Determine the (x, y) coordinate at the center of the cell enclosing the given text.  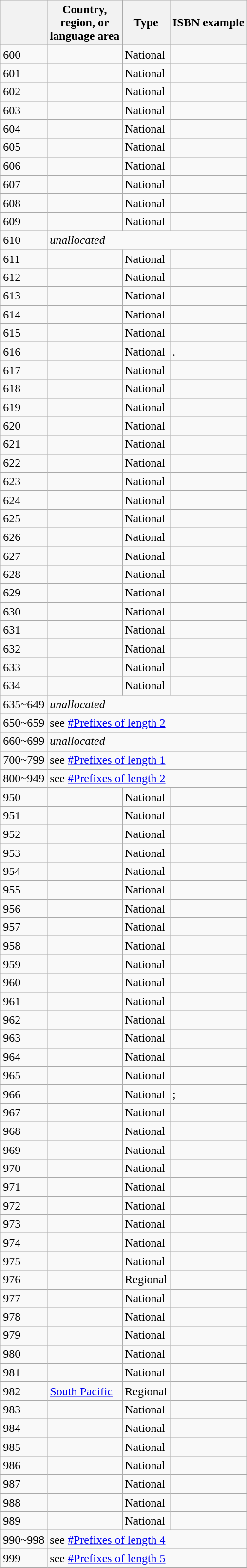
984 (24, 1428)
957 (24, 927)
973 (24, 1224)
628 (24, 575)
976 (24, 1280)
600 (24, 55)
700~799 (24, 760)
963 (24, 1038)
618 (24, 389)
619 (24, 407)
615 (24, 333)
970 (24, 1169)
981 (24, 1372)
. (208, 352)
975 (24, 1261)
988 (24, 1503)
629 (24, 593)
955 (24, 890)
see #Prefixes of length 4 (147, 1540)
Type (146, 23)
953 (24, 853)
954 (24, 872)
606 (24, 166)
620 (24, 426)
623 (24, 481)
609 (24, 221)
622 (24, 463)
977 (24, 1298)
633 (24, 667)
625 (24, 518)
see #Prefixes of length 1 (147, 760)
979 (24, 1335)
961 (24, 1001)
968 (24, 1131)
989 (24, 1521)
958 (24, 946)
613 (24, 296)
985 (24, 1447)
607 (24, 184)
604 (24, 129)
; (208, 1094)
969 (24, 1150)
632 (24, 649)
982 (24, 1391)
952 (24, 834)
962 (24, 1020)
608 (24, 203)
974 (24, 1243)
610 (24, 240)
602 (24, 92)
612 (24, 278)
ISBN example (208, 23)
621 (24, 444)
966 (24, 1094)
965 (24, 1075)
617 (24, 370)
986 (24, 1466)
999 (24, 1558)
614 (24, 315)
972 (24, 1206)
971 (24, 1187)
960 (24, 983)
987 (24, 1484)
624 (24, 500)
601 (24, 73)
South Pacific (85, 1391)
983 (24, 1409)
616 (24, 352)
635~649 (24, 704)
964 (24, 1057)
626 (24, 537)
990~998 (24, 1540)
980 (24, 1354)
950 (24, 797)
650~659 (24, 723)
978 (24, 1317)
956 (24, 909)
605 (24, 147)
630 (24, 612)
see #Prefixes of length 5 (147, 1558)
800~949 (24, 778)
611 (24, 259)
959 (24, 964)
627 (24, 556)
967 (24, 1112)
Country,region, orlanguage area (85, 23)
951 (24, 815)
603 (24, 110)
660~699 (24, 741)
631 (24, 630)
634 (24, 686)
